Return [X, Y] of the center of cell containing provided text 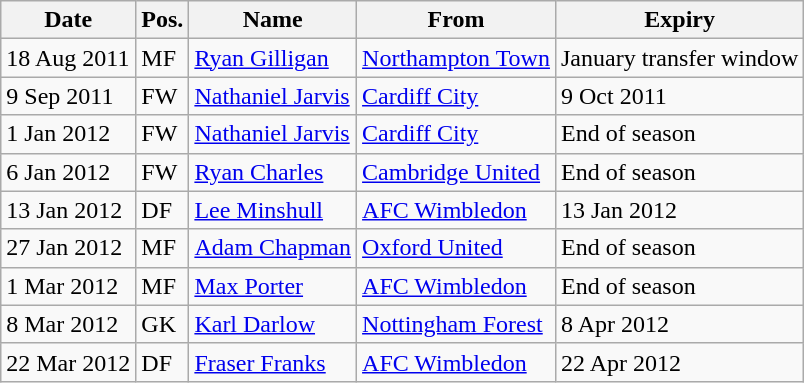
January transfer window [679, 58]
9 Sep 2011 [68, 96]
9 Oct 2011 [679, 96]
8 Apr 2012 [679, 324]
6 Jan 2012 [68, 172]
Cambridge United [456, 172]
Pos. [162, 20]
8 Mar 2012 [68, 324]
18 Aug 2011 [68, 58]
GK [162, 324]
27 Jan 2012 [68, 248]
Ryan Charles [273, 172]
1 Jan 2012 [68, 134]
Ryan Gilligan [273, 58]
Max Porter [273, 286]
22 Apr 2012 [679, 362]
22 Mar 2012 [68, 362]
Date [68, 20]
Karl Darlow [273, 324]
From [456, 20]
Adam Chapman [273, 248]
Nottingham Forest [456, 324]
Expiry [679, 20]
Name [273, 20]
Fraser Franks [273, 362]
Oxford United [456, 248]
Lee Minshull [273, 210]
1 Mar 2012 [68, 286]
Northampton Town [456, 58]
